Return (X, Y) of the center of cell containing provided text 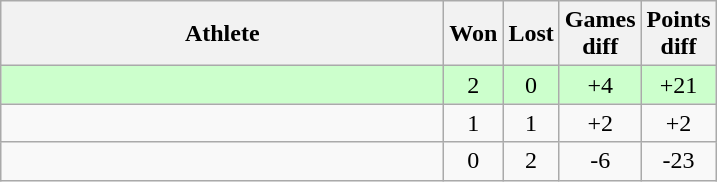
Athlete (222, 34)
-23 (678, 161)
+21 (678, 85)
Pointsdiff (678, 34)
-6 (600, 161)
+4 (600, 85)
Gamesdiff (600, 34)
Lost (531, 34)
Won (474, 34)
